Return the (X, Y) coordinate for the center point of the cell that contains the specified text.  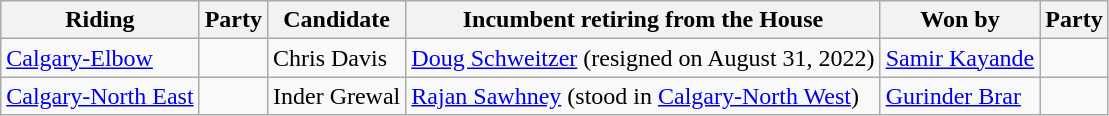
Rajan Sawhney (stood in Calgary-North West) (643, 96)
Chris Davis (336, 58)
Won by (960, 20)
Candidate (336, 20)
Riding (100, 20)
Inder Grewal (336, 96)
Gurinder Brar (960, 96)
Samir Kayande (960, 58)
Doug Schweitzer (resigned on August 31, 2022) (643, 58)
Calgary-North East (100, 96)
Incumbent retiring from the House (643, 20)
Calgary-Elbow (100, 58)
